Extract the [x, y] coordinate from the center of the cell holding the provided text.  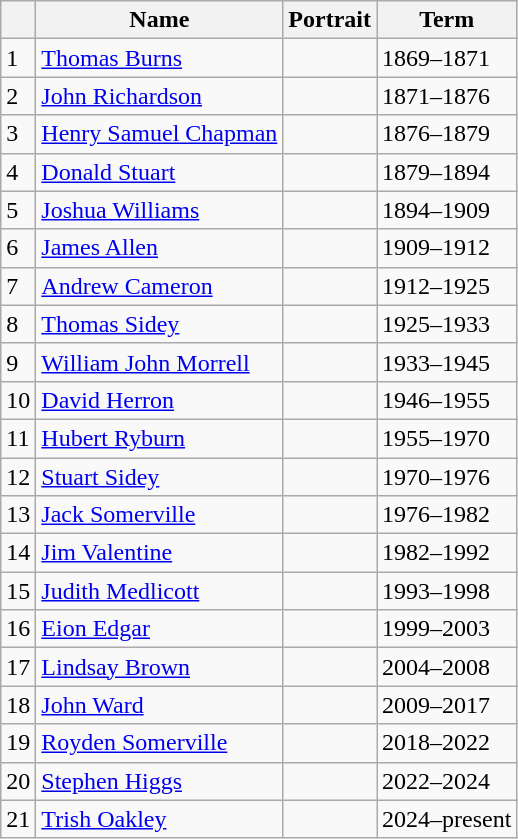
2024–present [446, 819]
1970–1976 [446, 477]
6 [18, 248]
12 [18, 477]
1909–1912 [446, 248]
William John Morrell [160, 362]
2022–2024 [446, 781]
1894–1909 [446, 210]
20 [18, 781]
Donald Stuart [160, 172]
Joshua Williams [160, 210]
Stuart Sidey [160, 477]
1876–1879 [446, 134]
Lindsay Brown [160, 667]
3 [18, 134]
1879–1894 [446, 172]
1869–1871 [446, 58]
Portrait [330, 20]
9 [18, 362]
1955–1970 [446, 438]
18 [18, 705]
1999–2003 [446, 629]
5 [18, 210]
1925–1933 [446, 324]
2009–2017 [446, 705]
Royden Somerville [160, 743]
Term [446, 20]
1946–1955 [446, 400]
2018–2022 [446, 743]
1 [18, 58]
Jack Somerville [160, 515]
Henry Samuel Chapman [160, 134]
John Ward [160, 705]
Trish Oakley [160, 819]
4 [18, 172]
Judith Medlicott [160, 591]
Stephen Higgs [160, 781]
17 [18, 667]
Jim Valentine [160, 553]
Andrew Cameron [160, 286]
11 [18, 438]
16 [18, 629]
1976–1982 [446, 515]
Eion Edgar [160, 629]
21 [18, 819]
7 [18, 286]
Thomas Burns [160, 58]
1871–1876 [446, 96]
Name [160, 20]
Thomas Sidey [160, 324]
10 [18, 400]
John Richardson [160, 96]
2 [18, 96]
14 [18, 553]
Hubert Ryburn [160, 438]
2004–2008 [446, 667]
1993–1998 [446, 591]
19 [18, 743]
James Allen [160, 248]
1933–1945 [446, 362]
1982–1992 [446, 553]
13 [18, 515]
1912–1925 [446, 286]
David Herron [160, 400]
8 [18, 324]
15 [18, 591]
